Find where the given text appears and provide that cell's center as [x, y] coordinate. 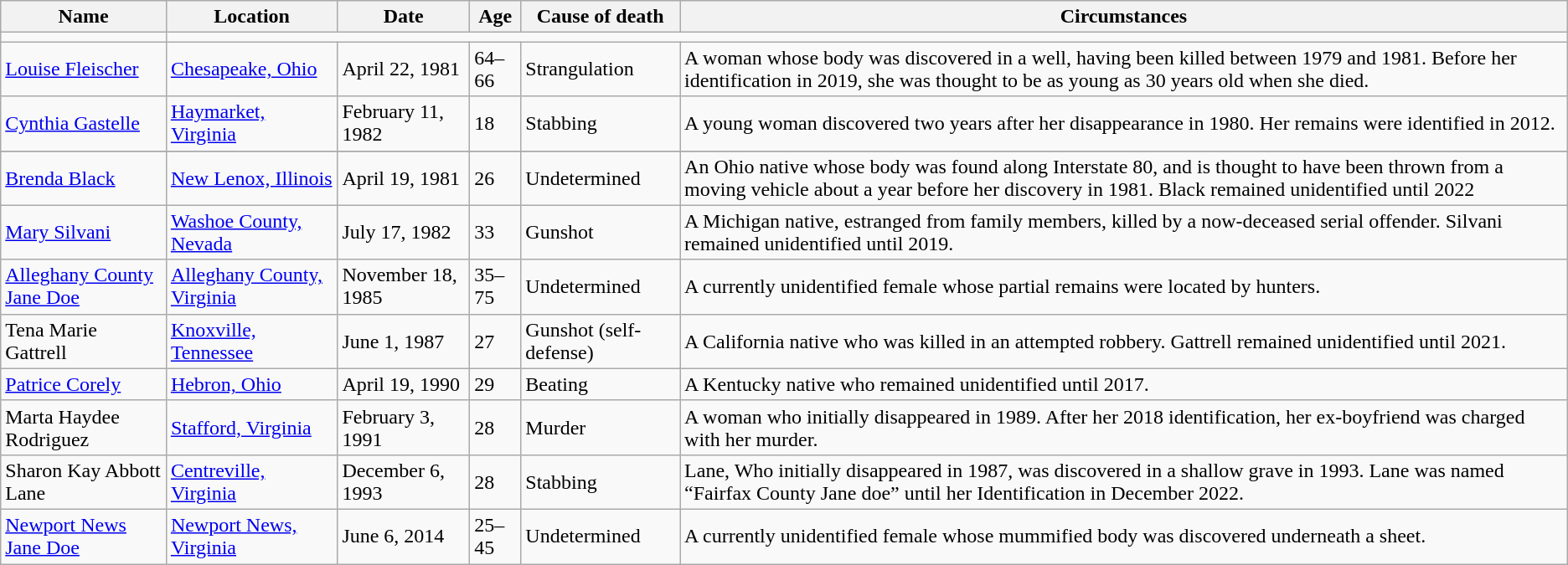
April 19, 1990 [404, 384]
New Lenox, Illinois [251, 177]
Newport News Jane Doe [84, 536]
July 17, 1982 [404, 233]
Washoe County, Nevada [251, 233]
Cynthia Gastelle [84, 124]
29 [496, 384]
Stafford, Virginia [251, 427]
June 1, 1987 [404, 342]
Mary Silvani [84, 233]
Date [404, 17]
Gunshot [601, 233]
Strangulation [601, 69]
Centreville, Virginia [251, 482]
April 22, 1981 [404, 69]
Patrice Corely [84, 384]
35–75 [496, 286]
Marta Haydee Rodriguez [84, 427]
November 18, 1985 [404, 286]
Cause of death [601, 17]
33 [496, 233]
64–66 [496, 69]
Hebron, Ohio [251, 384]
Louise Fleischer [84, 69]
A Kentucky native who remained unidentified until 2017. [1124, 384]
Sharon Kay Abbott Lane [84, 482]
Alleghany County, Virginia [251, 286]
Brenda Black [84, 177]
Age [496, 17]
A Michigan native, estranged from family members, killed by a now-deceased serial offender. Silvani remained unidentified until 2019. [1124, 233]
Circumstances [1124, 17]
Alleghany County Jane Doe [84, 286]
Chesapeake, Ohio [251, 69]
Gunshot (self-defense) [601, 342]
A young woman discovered two years after her disappearance in 1980. Her remains were identified in 2012. [1124, 124]
April 19, 1981 [404, 177]
Beating [601, 384]
26 [496, 177]
February 11, 1982 [404, 124]
27 [496, 342]
Location [251, 17]
Knoxville, Tennessee [251, 342]
Newport News, Virginia [251, 536]
A currently unidentified female whose mummified body was discovered underneath a sheet. [1124, 536]
February 3, 1991 [404, 427]
Murder [601, 427]
18 [496, 124]
A California native who was killed in an attempted robbery. Gattrell remained unidentified until 2021. [1124, 342]
Tena Marie Gattrell [84, 342]
Name [84, 17]
25–45 [496, 536]
A currently unidentified female whose partial remains were located by hunters. [1124, 286]
A woman who initially disappeared in 1989. After her 2018 identification, her ex-boyfriend was charged with her murder. [1124, 427]
June 6, 2014 [404, 536]
December 6, 1993 [404, 482]
Haymarket, Virginia [251, 124]
